Find where the given text appears and provide that cell's center as (x, y) coordinate. 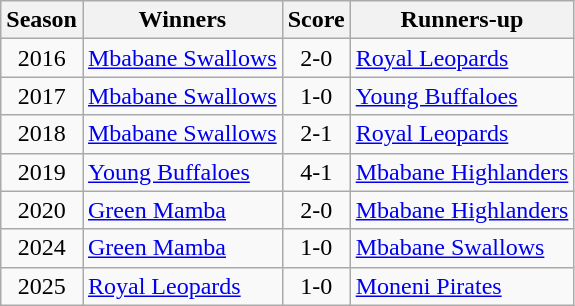
2024 (42, 248)
2016 (42, 58)
2-1 (316, 134)
2019 (42, 172)
2020 (42, 210)
2018 (42, 134)
Score (316, 20)
Moneni Pirates (462, 286)
Season (42, 20)
2025 (42, 286)
2017 (42, 96)
4-1 (316, 172)
Winners (182, 20)
Runners-up (462, 20)
